Determine the [X, Y] coordinate at the center of the cell enclosing the given text.  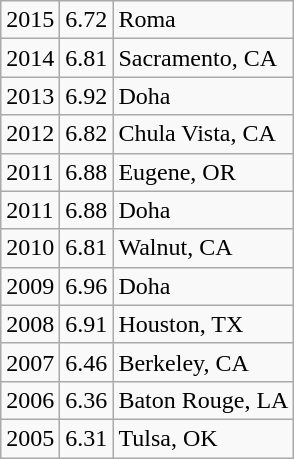
Chula Vista, CA [204, 134]
2013 [30, 96]
6.46 [86, 362]
6.82 [86, 134]
Houston, TX [204, 324]
2006 [30, 400]
6.91 [86, 324]
2007 [30, 362]
2010 [30, 248]
Sacramento, CA [204, 58]
2005 [30, 438]
6.31 [86, 438]
2008 [30, 324]
6.92 [86, 96]
2014 [30, 58]
Walnut, CA [204, 248]
Tulsa, OK [204, 438]
2015 [30, 20]
6.96 [86, 286]
6.72 [86, 20]
Berkeley, CA [204, 362]
2009 [30, 286]
2012 [30, 134]
Eugene, OR [204, 172]
Baton Rouge, LA [204, 400]
6.36 [86, 400]
Roma [204, 20]
